Provide the (X, Y) coordinate of the cell's center where the given text is located.  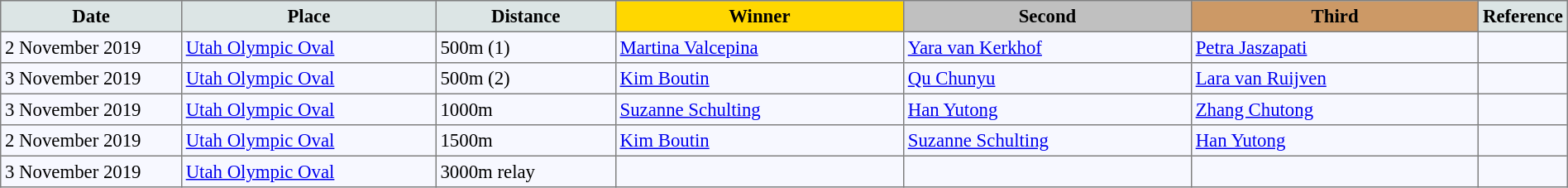
Lara van Ruijven (1335, 79)
Qu Chunyu (1047, 79)
Petra Jaszapati (1335, 47)
1500m (526, 141)
1000m (526, 109)
Third (1335, 17)
Winner (759, 17)
Yara van Kerkhof (1047, 47)
Distance (526, 17)
Zhang Chutong (1335, 109)
Second (1047, 17)
Martina Valcepina (759, 47)
500m (2) (526, 79)
Reference (1523, 17)
500m (1) (526, 47)
Place (308, 17)
Date (91, 17)
3000m relay (526, 171)
